Return (X, Y) of the center of cell containing provided text 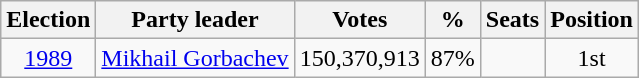
Party leader (195, 20)
150,370,913 (360, 58)
% (452, 20)
Seats (512, 20)
1989 (48, 58)
Votes (360, 20)
Election (48, 20)
1st (592, 58)
87% (452, 58)
Mikhail Gorbachev (195, 58)
Position (592, 20)
